Capture the cell that displays the provided text and extract its [x, y] central coordinate. 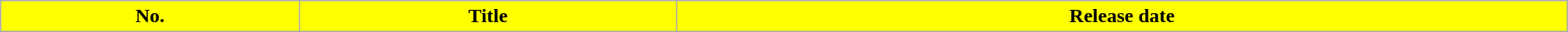
Release date [1121, 16]
Title [488, 16]
No. [151, 16]
